Find where the given text appears and provide that cell's center as [X, Y] coordinate. 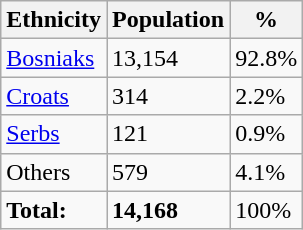
314 [168, 96]
Total: [54, 210]
Others [54, 172]
100% [266, 210]
14,168 [168, 210]
Population [168, 20]
Croats [54, 96]
% [266, 20]
Serbs [54, 134]
Bosniaks [54, 58]
13,154 [168, 58]
92.8% [266, 58]
579 [168, 172]
Ethnicity [54, 20]
4.1% [266, 172]
121 [168, 134]
0.9% [266, 134]
2.2% [266, 96]
